Pinpoint the cell where the given text exists, returning its (x, y) midpoint coordinate. 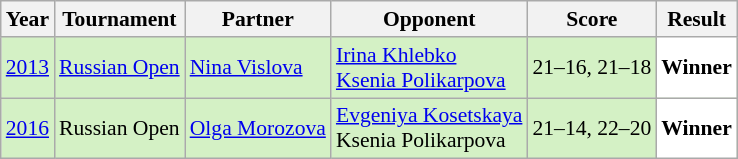
Evgeniya Kosetskaya Ksenia Polikarpova (430, 128)
Partner (258, 19)
Olga Morozova (258, 128)
Result (696, 19)
Nina Vislova (258, 68)
21–16, 21–18 (592, 68)
Score (592, 19)
21–14, 22–20 (592, 128)
Year (28, 19)
Tournament (120, 19)
Irina Khlebko Ksenia Polikarpova (430, 68)
Opponent (430, 19)
2016 (28, 128)
2013 (28, 68)
